Capture the cell that displays the provided text and extract its (x, y) central coordinate. 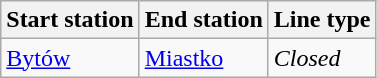
Start station (70, 20)
End station (204, 20)
Miastko (204, 58)
Closed (322, 58)
Bytów (70, 58)
Line type (322, 20)
